Pinpoint the cell where the given text exists, returning its (X, Y) midpoint coordinate. 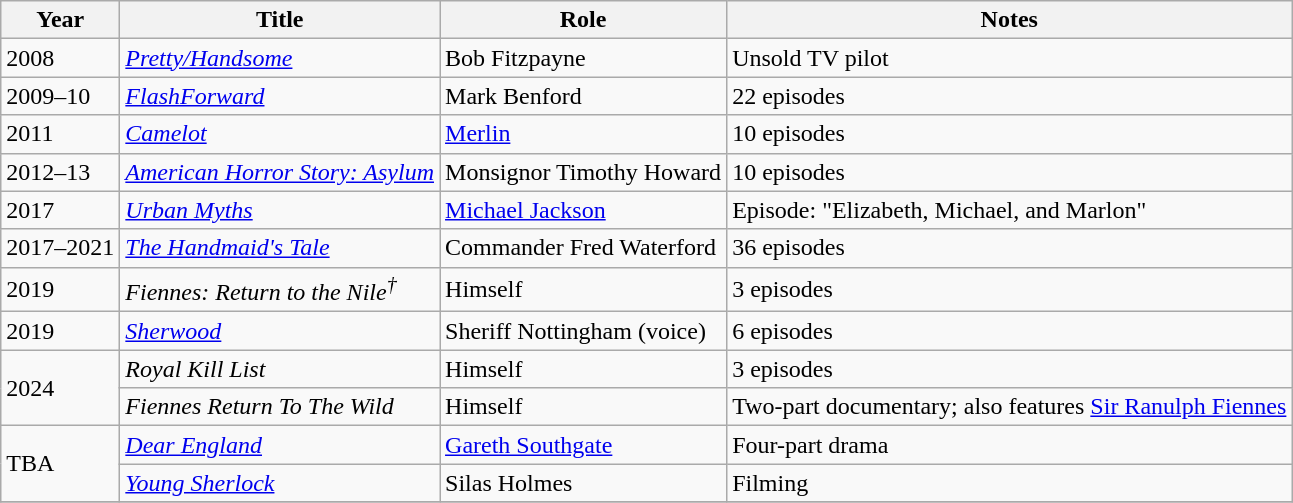
2011 (60, 134)
2024 (60, 388)
Fiennes Return To The Wild (280, 407)
Title (280, 20)
TBA (60, 464)
Filming (1010, 483)
Michael Jackson (584, 210)
2017 (60, 210)
Four-part drama (1010, 445)
Episode: "Elizabeth, Michael, and Marlon" (1010, 210)
Urban Myths (280, 210)
6 episodes (1010, 331)
Bob Fitzpayne (584, 58)
Sherwood (280, 331)
Sheriff Nottingham (voice) (584, 331)
Silas Holmes (584, 483)
Camelot (280, 134)
Royal Kill List (280, 369)
22 episodes (1010, 96)
The Handmaid's Tale (280, 248)
Two-part documentary; also features Sir Ranulph Fiennes (1010, 407)
2017–2021 (60, 248)
FlashForward (280, 96)
Gareth Southgate (584, 445)
Mark Benford (584, 96)
2012–13 (60, 172)
Commander Fred Waterford (584, 248)
Monsignor Timothy Howard (584, 172)
American Horror Story: Asylum (280, 172)
Role (584, 20)
Merlin (584, 134)
Pretty/Handsome (280, 58)
2009–10 (60, 96)
Year (60, 20)
Dear England (280, 445)
Fiennes: Return to the Nile† (280, 290)
2008 (60, 58)
36 episodes (1010, 248)
Notes (1010, 20)
Unsold TV pilot (1010, 58)
Young Sherlock (280, 483)
